Extract the (x, y) coordinate from the center of the cell holding the provided text.  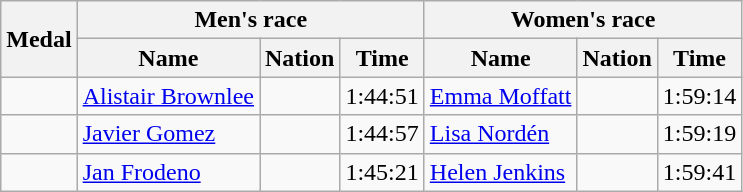
1:59:19 (699, 134)
Men's race (250, 20)
Emma Moffatt (500, 96)
1:44:51 (382, 96)
Medal (39, 39)
Javier Gomez (168, 134)
Helen Jenkins (500, 172)
Women's race (582, 20)
1:44:57 (382, 134)
Lisa Nordén (500, 134)
1:59:41 (699, 172)
Jan Frodeno (168, 172)
1:59:14 (699, 96)
1:45:21 (382, 172)
Alistair Brownlee (168, 96)
